Scan for the cell matching the given text and deliver its [x, y] coordinate at center. 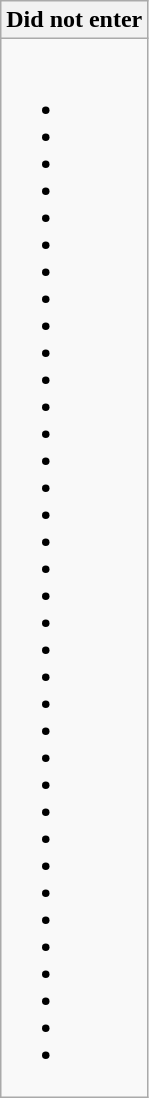
Did not enter [74, 20]
